Find where the given text appears and provide that cell's center as [X, Y] coordinate. 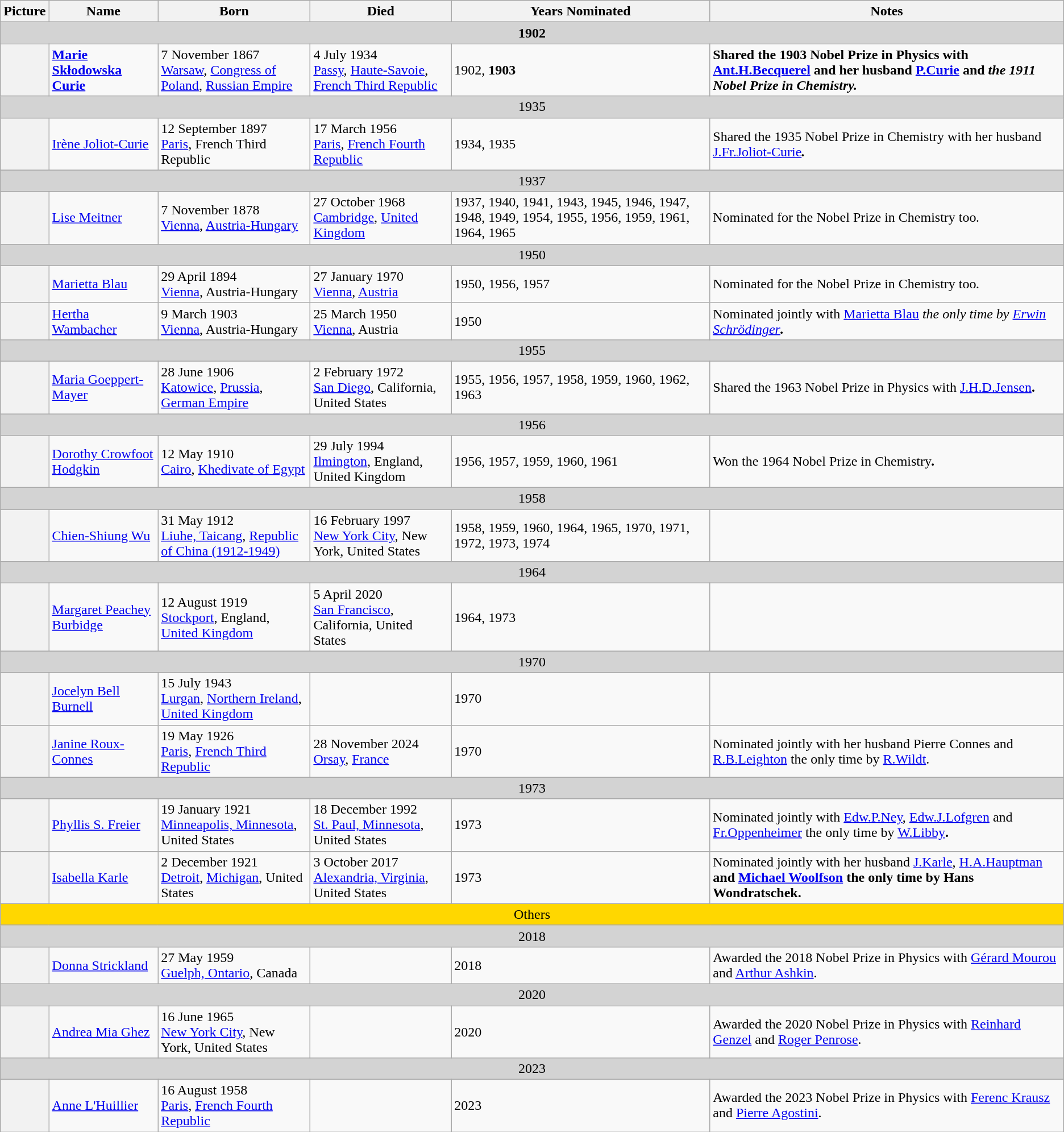
7 November 1878 Vienna, Austria-Hungary [234, 218]
1902 [532, 33]
19 May 1926Paris, French Third Republic [234, 751]
1937 [532, 181]
Awarded the 2020 Nobel Prize in Physics with Reinhard Genzel and Roger Penrose. [887, 1031]
28 November 2024 Orsay, France [381, 751]
Hertha Wambacher [103, 321]
1958, 1959, 1960, 1964, 1965, 1970, 1971, 1972, 1973, 1974 [581, 536]
1958 [532, 499]
18 December 1992 St. Paul, Minnesota, United States [381, 825]
1964, 1973 [581, 617]
Nominated jointly with her husband Pierre Connes and R.B.Leighton the only time by R.Wildt. [887, 751]
1934, 1935 [581, 144]
1937, 1940, 1941, 1943, 1945, 1946, 1947, 1948, 1949, 1954, 1955, 1956, 1959, 1961, 1964, 1965 [581, 218]
Died [381, 11]
27 May 1959 Guelph, Ontario, Canada [234, 965]
17 March 1956 Paris, French Fourth Republic [381, 144]
5 April 2020 San Francisco, California, United States [381, 617]
27 January 1970 Vienna, Austria [381, 284]
Andrea Mia Ghez [103, 1031]
Maria Goeppert-Mayer [103, 387]
Others [532, 914]
Janine Roux-Connes [103, 751]
Chien-Shiung Wu [103, 536]
29 April 1894 Vienna, Austria-Hungary [234, 284]
27 October 1968 Cambridge, United Kingdom [381, 218]
1955, 1956, 1957, 1958, 1959, 1960, 1962, 1963 [581, 387]
1956, 1957, 1959, 1960, 1961 [581, 462]
2 February 1972 San Diego, California, United States [381, 387]
2 December 1921 Detroit, Michigan, United States [234, 877]
Isabella Karle [103, 877]
Awarded the 2018 Nobel Prize in Physics with Gérard Mourou and Arthur Ashkin. [887, 965]
15 July 1943Lurgan, Northern Ireland, United Kingdom [234, 699]
16 June 1965 New York City, New York, United States [234, 1031]
29 July 1994 Ilmington, England, United Kingdom [381, 462]
Notes [887, 11]
Shared the 1935 Nobel Prize in Chemistry with her husband J.Fr.Joliot-Curie. [887, 144]
12 September 1897 Paris, French Third Republic [234, 144]
Shared the 1903 Nobel Prize in Physics with Ant.H.Becquerel and her husband P.Curie and the 1911 Nobel Prize in Chemistry. [887, 70]
9 March 1903 Vienna, Austria-Hungary [234, 321]
1950, 1956, 1957 [581, 284]
28 June 1906 Katowice, Prussia, German Empire [234, 387]
Years Nominated [581, 11]
Marie Skłodowska Curie [103, 70]
Nominated jointly with Edw.P.Ney, Edw.J.Lofgren and Fr.Oppenheimer the only time by W.Libby. [887, 825]
Lise Meitner [103, 218]
Shared the 1963 Nobel Prize in Physics with J.H.D.Jensen. [887, 387]
25 March 1950 Vienna, Austria [381, 321]
Jocelyn Bell Burnell [103, 699]
12 August 1919 Stockport, England, United Kingdom [234, 617]
Irène Joliot-Curie [103, 144]
16 August 1958 Paris, French Fourth Republic [234, 1106]
1955 [532, 350]
Won the 1964 Nobel Prize in Chemistry. [887, 462]
1902, 1903 [581, 70]
19 January 1921 Minneapolis, Minnesota, United States [234, 825]
Margaret Peachey Burbidge [103, 617]
3 October 2017 Alexandria, Virginia, United States [381, 877]
Anne L'Huillier [103, 1106]
Donna Strickland [103, 965]
31 May 1912 Liuhe, Taicang, Republic of China (1912-1949) [234, 536]
Nominated jointly with her husband J.Karle, H.A.Hauptman and Michael Woolfson the only time by Hans Wondratschek. [887, 877]
Marietta Blau [103, 284]
7 November 1867 Warsaw, Congress of Poland, Russian Empire [234, 70]
Born [234, 11]
16 February 1997 New York City, New York, United States [381, 536]
12 May 1910 Cairo, Khedivate of Egypt [234, 462]
Picture [25, 11]
Dorothy Crowfoot Hodgkin [103, 462]
4 July 1934 Passy, Haute-Savoie, French Third Republic [381, 70]
1935 [532, 107]
Awarded the 2023 Nobel Prize in Physics with Ferenc Krausz and Pierre Agostini. [887, 1106]
Nominated jointly with Marietta Blau the only time by Erwin Schrödinger. [887, 321]
Name [103, 11]
1956 [532, 425]
1964 [532, 573]
Phyllis S. Freier [103, 825]
